Provide the [X, Y] coordinate of the cell's center where the given text is located.  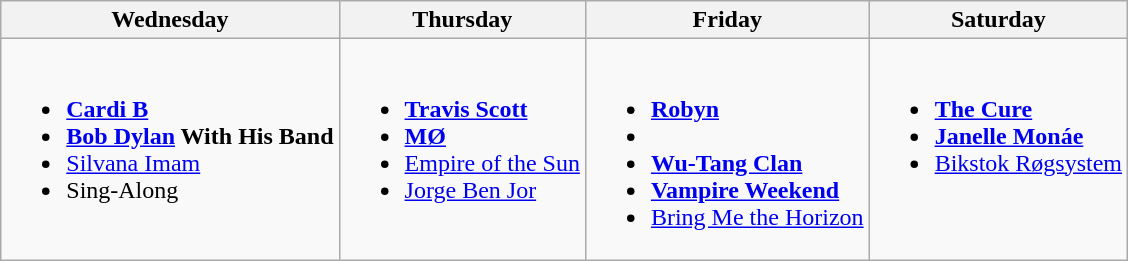
Cardi BBob Dylan With His BandSilvana ImamSing-Along [170, 150]
RobynWu-Tang ClanVampire WeekendBring Me the Horizon [727, 150]
Travis ScottMØEmpire of the SunJorge Ben Jor [462, 150]
Wednesday [170, 20]
Thursday [462, 20]
Saturday [998, 20]
The CureJanelle MonáeBikstok Røgsystem [998, 150]
Friday [727, 20]
